From the cell containing the given text, extract its center point as (x, y) coordinate. 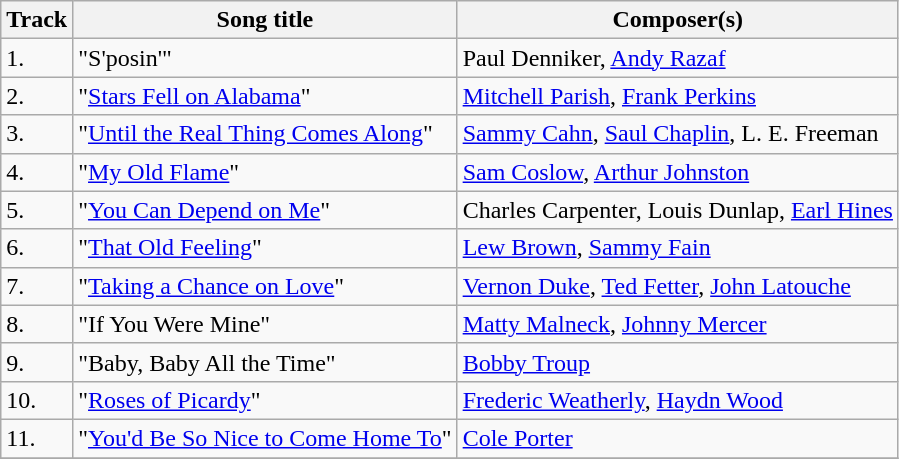
Cole Porter (678, 438)
3. (37, 134)
Sammy Cahn, Saul Chaplin, L. E. Freeman (678, 134)
Frederic Weatherly, Haydn Wood (678, 400)
"Roses of Picardy" (265, 400)
Bobby Troup (678, 362)
"Until the Real Thing Comes Along" (265, 134)
5. (37, 210)
2. (37, 96)
"You'd Be So Nice to Come Home To" (265, 438)
Track (37, 20)
4. (37, 172)
10. (37, 400)
9. (37, 362)
Sam Coslow, Arthur Johnston (678, 172)
"S'posin'" (265, 58)
6. (37, 248)
"Taking a Chance on Love" (265, 286)
Song title (265, 20)
1. (37, 58)
"If You Were Mine" (265, 324)
Matty Malneck, Johnny Mercer (678, 324)
11. (37, 438)
"Baby, Baby All the Time" (265, 362)
8. (37, 324)
Mitchell Parish, Frank Perkins (678, 96)
Lew Brown, Sammy Fain (678, 248)
Charles Carpenter, Louis Dunlap, Earl Hines (678, 210)
7. (37, 286)
Composer(s) (678, 20)
"You Can Depend on Me" (265, 210)
Paul Denniker, Andy Razaf (678, 58)
"That Old Feeling" (265, 248)
Vernon Duke, Ted Fetter, John Latouche (678, 286)
"My Old Flame" (265, 172)
"Stars Fell on Alabama" (265, 96)
